Scan for the cell matching the given text and deliver its [x, y] coordinate at center. 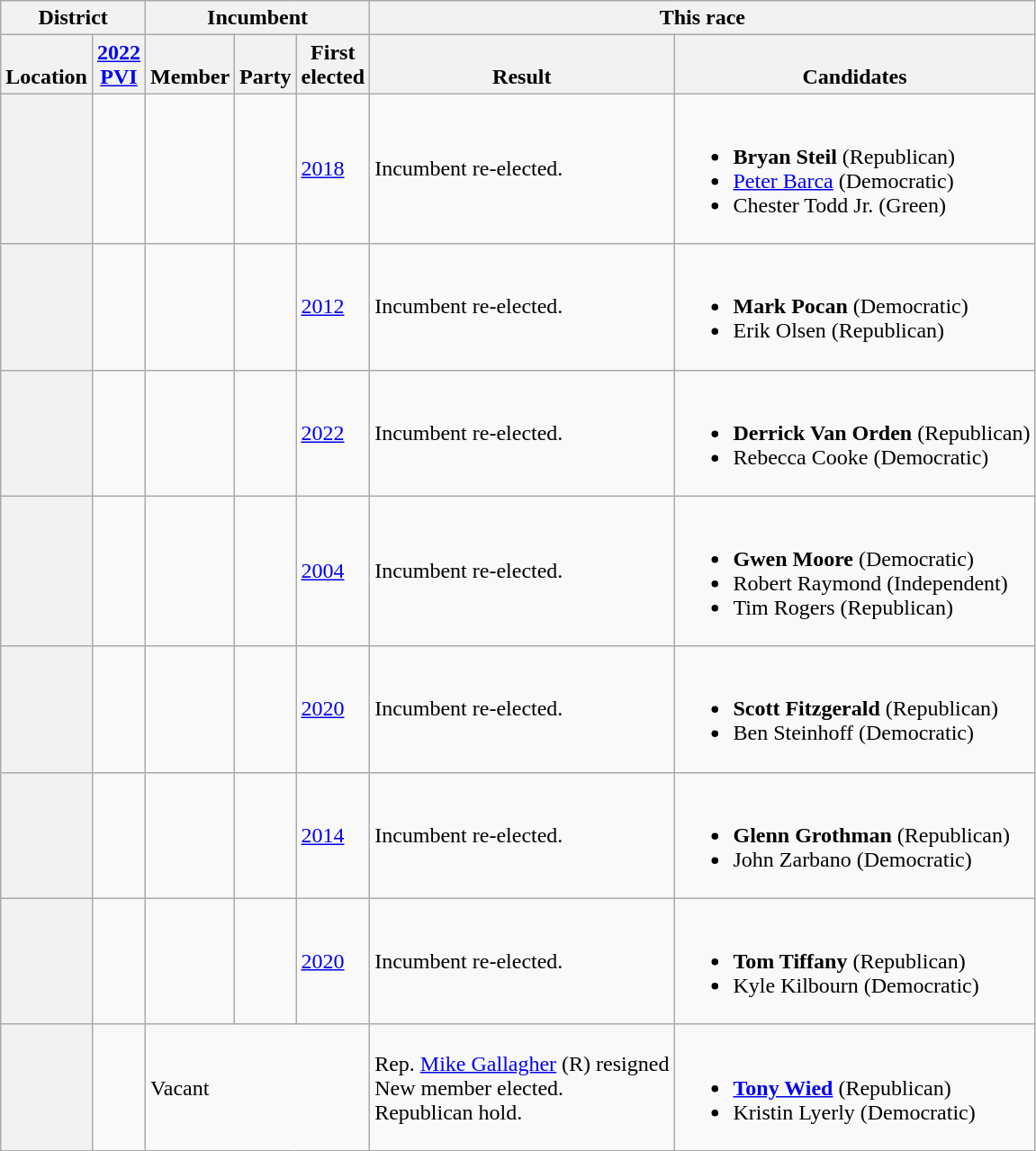
2014 [333, 835]
Party [266, 65]
Scott Fitzgerald (Republican)Ben Steinhoff (Democratic) [855, 709]
2022 [333, 433]
2012 [333, 307]
Derrick Van Orden (Republican)Rebecca Cooke (Democratic) [855, 433]
Candidates [855, 65]
Glenn Grothman (Republican)John Zarbano (Democratic) [855, 835]
Tony Wied (Republican)Kristin Lyerly (Democratic) [855, 1087]
Tom Tiffany (Republican)Kyle Kilbourn (Democratic) [855, 961]
This race [702, 18]
District [74, 18]
Rep. Mike Gallagher (R) resigned New member elected.Republican hold. [522, 1087]
Gwen Moore (Democratic)Robert Raymond (Independent)Tim Rogers (Republican) [855, 571]
Location [47, 65]
Incumbent [257, 18]
2022PVI [119, 65]
Vacant [257, 1087]
Member [191, 65]
Mark Pocan (Democratic)Erik Olsen (Republican) [855, 307]
2018 [333, 169]
Firstelected [333, 65]
Result [522, 65]
Bryan Steil (Republican)Peter Barca (Democratic)Chester Todd Jr. (Green) [855, 169]
2004 [333, 571]
